Return (x, y) of the center of cell containing provided text 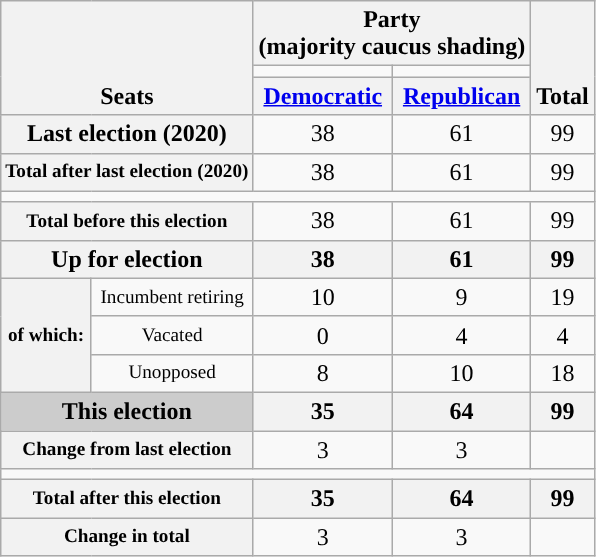
9 (461, 297)
Last election (2020) (127, 134)
Seats (127, 58)
Total after last election (2020) (127, 172)
Republican (461, 96)
Democratic (323, 96)
Unopposed (172, 373)
Total after this election (127, 499)
Change in total (127, 537)
This election (127, 411)
Total before this election (127, 221)
18 (563, 373)
of which: (46, 335)
Party (majority caucus shading) (392, 34)
19 (563, 297)
Total (563, 58)
Up for election (127, 259)
0 (323, 335)
8 (323, 373)
Change from last election (127, 449)
Vacated (172, 335)
Incumbent retiring (172, 297)
